Extract the (x, y) coordinate from the center of the cell holding the provided text.  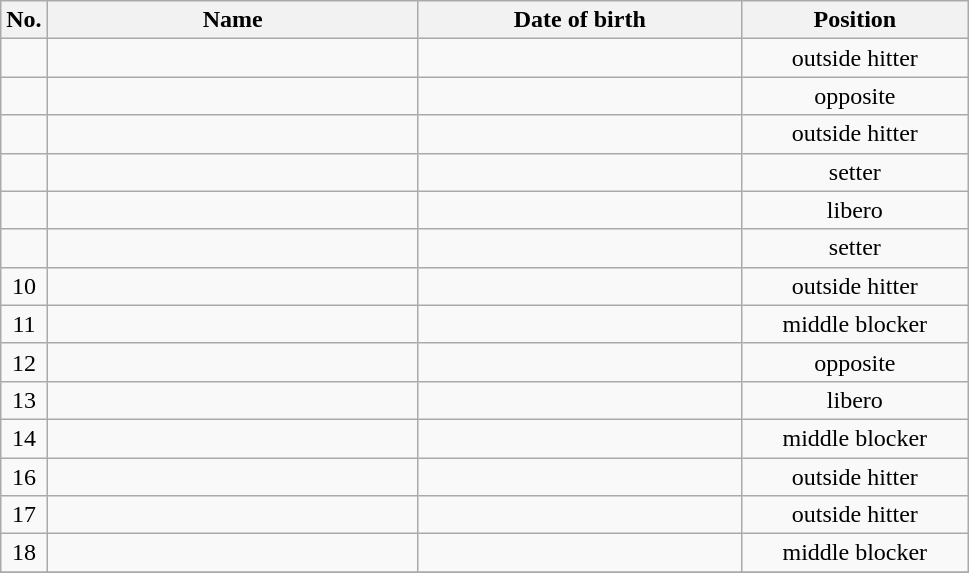
Position (854, 20)
No. (24, 20)
16 (24, 477)
13 (24, 400)
18 (24, 553)
17 (24, 515)
11 (24, 324)
Date of birth (580, 20)
12 (24, 362)
Name (232, 20)
14 (24, 438)
10 (24, 286)
